Search for the cell housing the specified text and yield its [x, y] center coordinate. 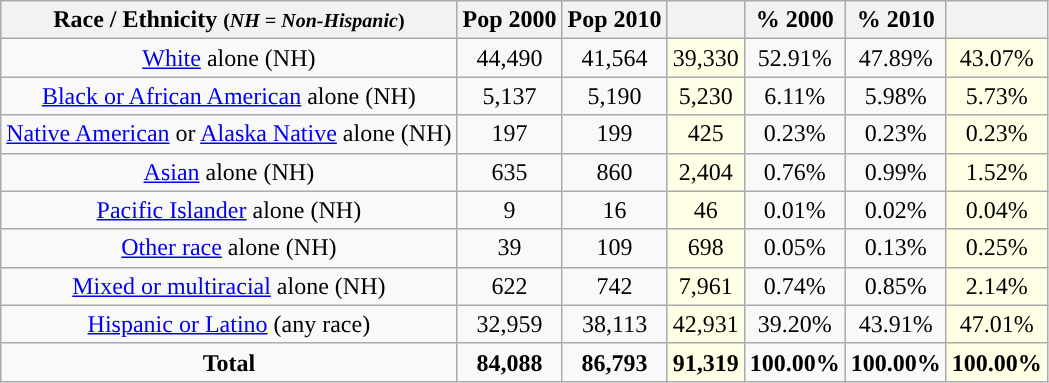
Pop 2010 [614, 20]
Pacific Islander alone (NH) [229, 210]
109 [614, 248]
199 [614, 134]
42,931 [706, 324]
5.98% [896, 96]
5,230 [706, 96]
5,137 [510, 96]
41,564 [614, 58]
0.85% [896, 286]
860 [614, 172]
39.20% [794, 324]
91,319 [706, 362]
Pop 2000 [510, 20]
0.74% [794, 286]
698 [706, 248]
39,330 [706, 58]
622 [510, 286]
Asian alone (NH) [229, 172]
0.99% [896, 172]
Mixed or multiracial alone (NH) [229, 286]
0.04% [996, 210]
% 2000 [794, 20]
Black or African American alone (NH) [229, 96]
Other race alone (NH) [229, 248]
2.14% [996, 286]
0.76% [794, 172]
39 [510, 248]
% 2010 [896, 20]
6.11% [794, 96]
43.91% [896, 324]
0.05% [794, 248]
Total [229, 362]
32,959 [510, 324]
86,793 [614, 362]
7,961 [706, 286]
Native American or Alaska Native alone (NH) [229, 134]
43.07% [996, 58]
425 [706, 134]
47.89% [896, 58]
742 [614, 286]
0.02% [896, 210]
197 [510, 134]
635 [510, 172]
9 [510, 210]
46 [706, 210]
44,490 [510, 58]
38,113 [614, 324]
0.25% [996, 248]
White alone (NH) [229, 58]
84,088 [510, 362]
16 [614, 210]
2,404 [706, 172]
Race / Ethnicity (NH = Non-Hispanic) [229, 20]
47.01% [996, 324]
5,190 [614, 96]
0.13% [896, 248]
5.73% [996, 96]
52.91% [794, 58]
Hispanic or Latino (any race) [229, 324]
1.52% [996, 172]
0.01% [794, 210]
